Extract the [x, y] coordinate from the center of the cell holding the provided text.  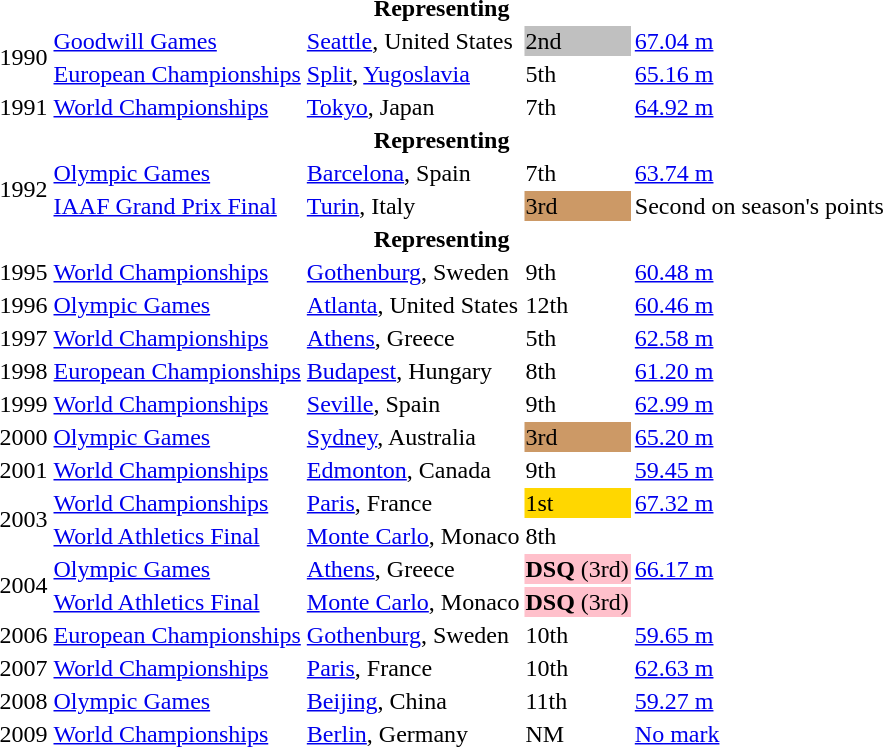
Tokyo, Japan [413, 107]
2nd [577, 41]
Seattle, United States [413, 41]
11th [577, 701]
12th [577, 305]
Split, Yugoslavia [413, 74]
Atlanta, United States [413, 305]
Budapest, Hungary [413, 371]
Edmonton, Canada [413, 470]
Barcelona, Spain [413, 173]
Goodwill Games [177, 41]
Seville, Spain [413, 404]
Sydney, Australia [413, 437]
1st [577, 503]
Turin, Italy [413, 206]
Beijing, China [413, 701]
IAAF Grand Prix Final [177, 206]
